Pinpoint the cell where the given text exists, returning its (X, Y) midpoint coordinate. 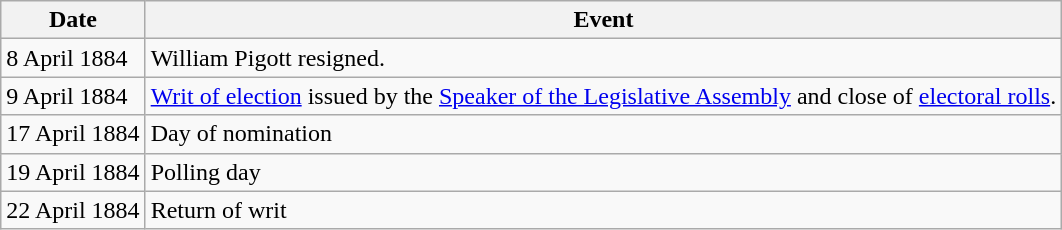
William Pigott resigned. (604, 58)
Writ of election issued by the Speaker of the Legislative Assembly and close of electoral rolls. (604, 96)
Event (604, 20)
8 April 1884 (73, 58)
22 April 1884 (73, 210)
9 April 1884 (73, 96)
19 April 1884 (73, 172)
Polling day (604, 172)
Return of writ (604, 210)
Day of nomination (604, 134)
17 April 1884 (73, 134)
Date (73, 20)
